Search for the cell housing the specified text and yield its [X, Y] center coordinate. 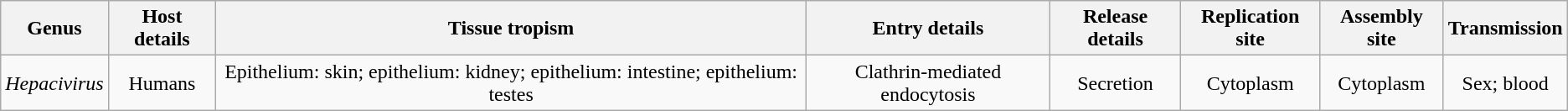
Tissue tropism [511, 29]
Clathrin-mediated endocytosis [928, 82]
Release details [1115, 29]
Sex; blood [1505, 82]
Humans [162, 82]
Epithelium: skin; epithelium: kidney; epithelium: intestine; epithelium: testes [511, 82]
Replication site [1251, 29]
Assembly site [1382, 29]
Entry details [928, 29]
Genus [54, 29]
Transmission [1505, 29]
Hepacivirus [54, 82]
Secretion [1115, 82]
Host details [162, 29]
